Determine the (X, Y) coordinate at the center of the cell enclosing the given text.  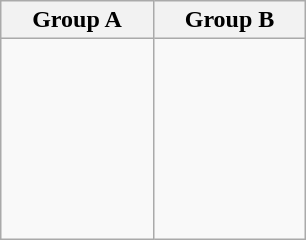
Group A (78, 20)
Group B (230, 20)
